For the text-containing cell, return its midpoint in [X, Y] coordinate format. 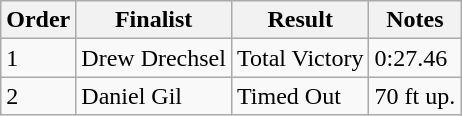
Timed Out [300, 96]
Total Victory [300, 58]
Notes [415, 20]
0:27.46 [415, 58]
2 [38, 96]
Finalist [154, 20]
Result [300, 20]
Drew Drechsel [154, 58]
Daniel Gil [154, 96]
Order [38, 20]
1 [38, 58]
70 ft up. [415, 96]
